For the text-containing cell, return its midpoint in (x, y) coordinate format. 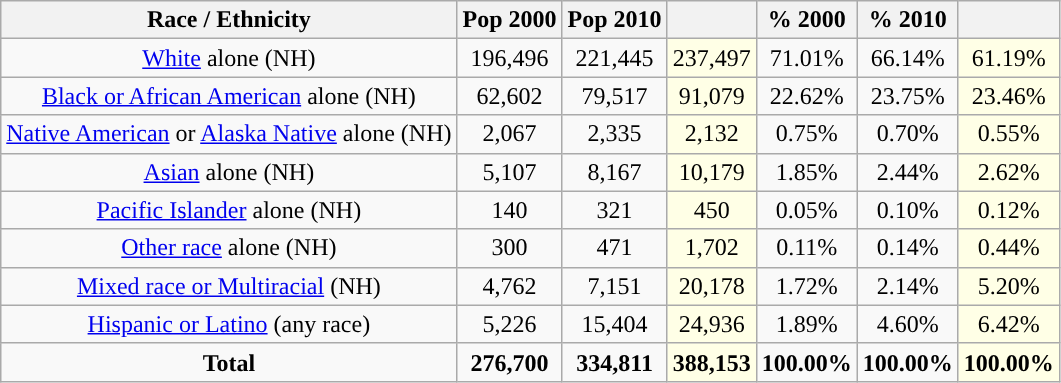
2,067 (510, 134)
0.05% (806, 210)
334,811 (614, 362)
15,404 (614, 324)
300 (510, 248)
0.14% (908, 248)
140 (510, 210)
10,179 (712, 172)
0.55% (1008, 134)
1,702 (712, 248)
% 2010 (908, 20)
0.75% (806, 134)
0.10% (908, 210)
0.12% (1008, 210)
66.14% (908, 58)
6.42% (1008, 324)
Asian alone (NH) (229, 172)
321 (614, 210)
1.89% (806, 324)
Pop 2000 (510, 20)
61.19% (1008, 58)
Pop 2010 (614, 20)
471 (614, 248)
Race / Ethnicity (229, 20)
2.62% (1008, 172)
71.01% (806, 58)
4,762 (510, 286)
237,497 (712, 58)
7,151 (614, 286)
0.11% (806, 248)
Black or African American alone (NH) (229, 96)
276,700 (510, 362)
% 2000 (806, 20)
Total (229, 362)
4.60% (908, 324)
2.44% (908, 172)
White alone (NH) (229, 58)
450 (712, 210)
Mixed race or Multiracial (NH) (229, 286)
62,602 (510, 96)
0.44% (1008, 248)
79,517 (614, 96)
8,167 (614, 172)
5,107 (510, 172)
0.70% (908, 134)
23.75% (908, 96)
24,936 (712, 324)
2,335 (614, 134)
196,496 (510, 58)
20,178 (712, 286)
Native American or Alaska Native alone (NH) (229, 134)
2,132 (712, 134)
221,445 (614, 58)
Hispanic or Latino (any race) (229, 324)
5.20% (1008, 286)
91,079 (712, 96)
Pacific Islander alone (NH) (229, 210)
Other race alone (NH) (229, 248)
2.14% (908, 286)
388,153 (712, 362)
5,226 (510, 324)
1.72% (806, 286)
23.46% (1008, 96)
1.85% (806, 172)
22.62% (806, 96)
